Return [x, y] of the center of cell containing provided text 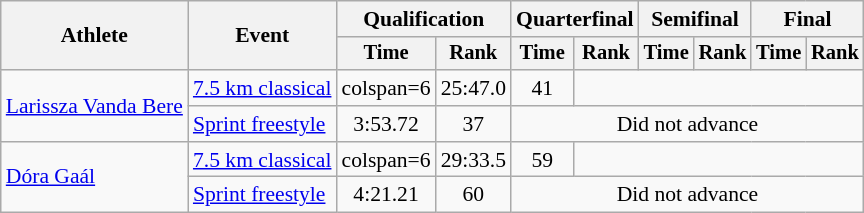
4:21.21 [386, 195]
Qualification [424, 19]
Final [807, 19]
25:47.0 [474, 88]
Semifinal [695, 19]
59 [542, 160]
Larissza Vanda Bere [94, 106]
Dóra Gaál [94, 178]
41 [542, 88]
Athlete [94, 36]
3:53.72 [386, 124]
29:33.5 [474, 160]
Quarterfinal [575, 19]
37 [474, 124]
60 [474, 195]
Event [262, 36]
